Pinpoint the cell where the given text exists, returning its [X, Y] midpoint coordinate. 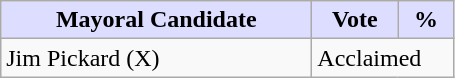
Acclaimed [383, 58]
Vote [355, 20]
Mayoral Candidate [156, 20]
Jim Pickard (X) [156, 58]
% [426, 20]
